Identify which cell holds the provided text, then report its [x, y] central coordinate. 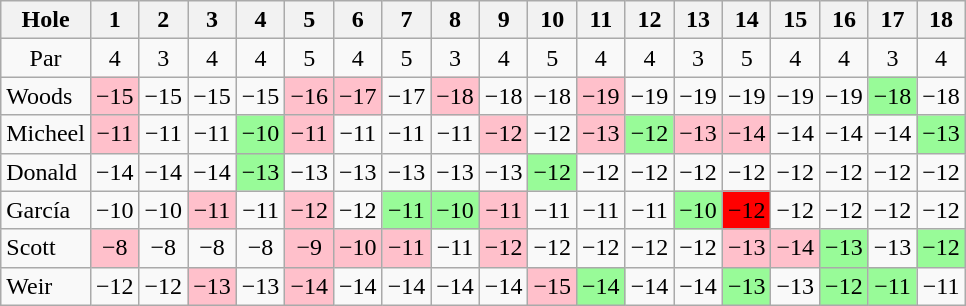
14 [746, 20]
12 [650, 20]
2 [164, 20]
17 [892, 20]
10 [552, 20]
Scott [46, 248]
Hole [46, 20]
8 [456, 20]
Woods [46, 96]
−16 [310, 96]
6 [358, 20]
13 [698, 20]
García [46, 210]
Micheel [46, 134]
Weir [46, 286]
7 [406, 20]
18 [942, 20]
1 [114, 20]
−9 [310, 248]
11 [602, 20]
9 [504, 20]
Par [46, 58]
16 [844, 20]
15 [796, 20]
Donald [46, 172]
